Identify which cell holds the provided text, then report its [X, Y] central coordinate. 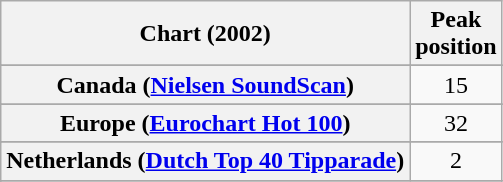
Canada (Nielsen SoundScan) [206, 85]
Netherlands (Dutch Top 40 Tipparade) [206, 161]
Chart (2002) [206, 34]
32 [456, 123]
Europe (Eurochart Hot 100) [206, 123]
15 [456, 85]
Peakposition [456, 34]
2 [456, 161]
